Identify which cell holds the provided text, then report its [X, Y] central coordinate. 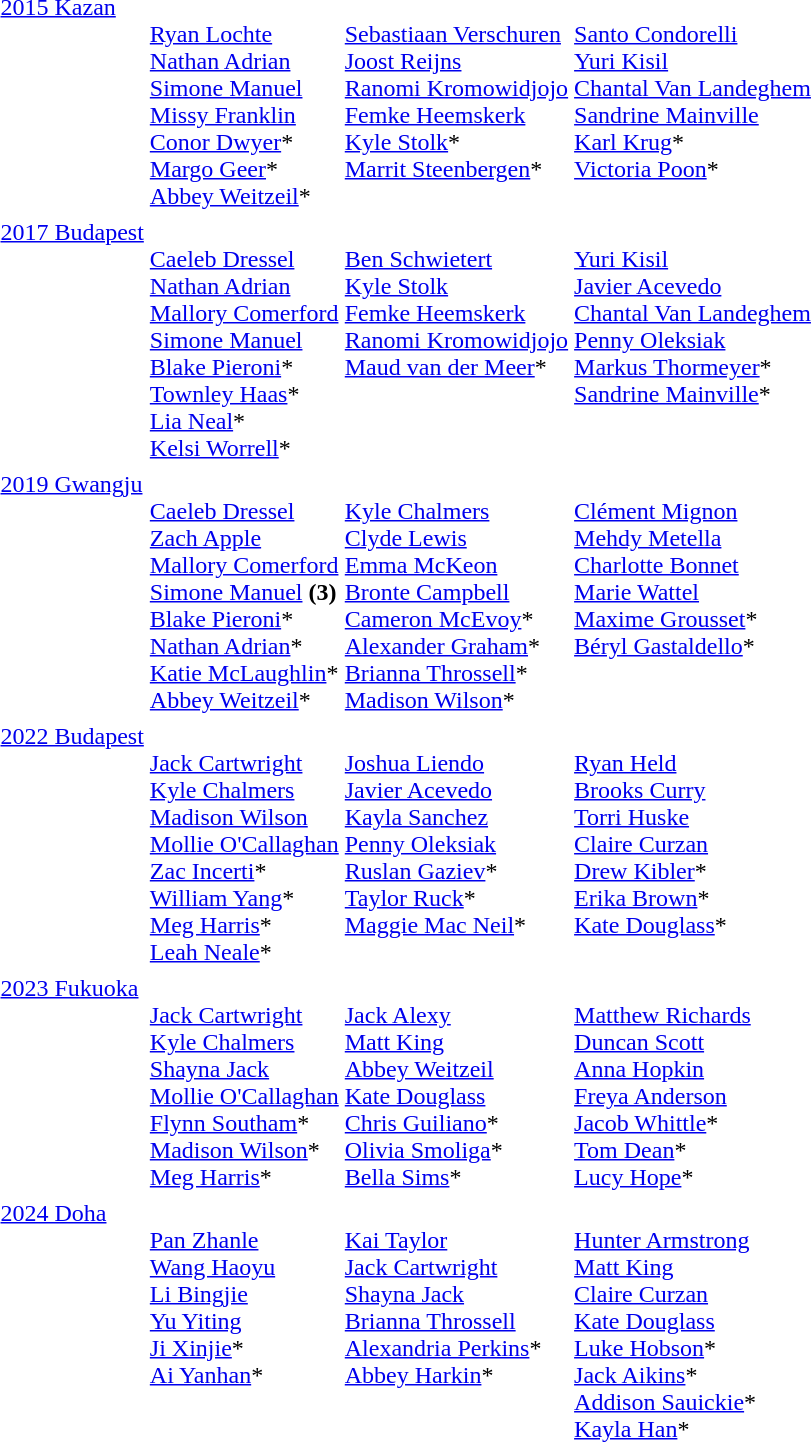
Jack CartwrightKyle ChalmersShayna JackMollie O'CallaghanFlynn Southam*Madison Wilson*Meg Harris* [244, 1082]
Caeleb DresselNathan AdrianMallory ComerfordSimone ManuelBlake Pieroni*Townley Haas*Lia Neal*Kelsi Worrell* [244, 340]
Jack CartwrightKyle ChalmersMadison WilsonMollie O'CallaghanZac Incerti*William Yang*Meg Harris*Leah Neale* [244, 844]
Jack AlexyMatt KingAbbey WeitzeilKate DouglassChris Guiliano*Olivia Smoliga*Bella Sims* [456, 1082]
Ben SchwietertKyle StolkFemke HeemskerkRanomi KromowidjojoMaud van der Meer* [456, 340]
Joshua LiendoJavier AcevedoKayla SanchezPenny OleksiakRuslan Gaziev*Taylor Ruck*Maggie Mac Neil* [456, 844]
Kyle ChalmersClyde LewisEmma McKeonBronte CampbellCameron McEvoy*Alexander Graham*Brianna Throssell*Madison Wilson* [456, 592]
Caeleb DresselZach AppleMallory ComerfordSimone Manuel (3)Blake Pieroni*Nathan Adrian*Katie McLaughlin*Abbey Weitzeil* [244, 592]
